Provide the (x, y) coordinate of the cell's center where the given text is located.  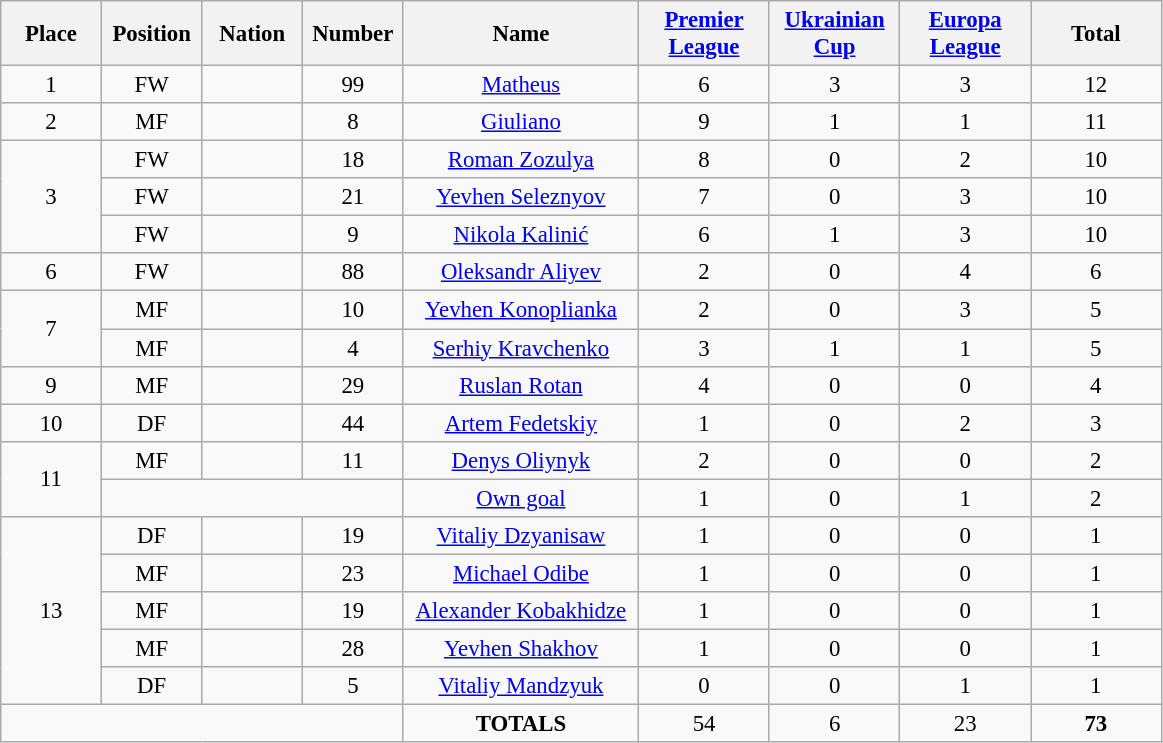
Place (52, 34)
Position (152, 34)
Matheus (521, 85)
Yevhen Konoplianka (521, 310)
Denys Oliynyk (521, 460)
28 (354, 648)
Name (521, 34)
18 (354, 160)
88 (354, 273)
Europa League (966, 34)
29 (354, 385)
Vitaliy Dzyanisaw (521, 536)
Total (1096, 34)
21 (354, 197)
Oleksandr Aliyev (521, 273)
73 (1096, 724)
Vitaliy Mandzyuk (521, 686)
TOTALS (521, 724)
Ukrainian Cup (834, 34)
44 (354, 423)
Michael Odibe (521, 573)
Ruslan Rotan (521, 385)
Serhiy Kravchenko (521, 348)
12 (1096, 85)
Artem Fedetskiy (521, 423)
54 (704, 724)
Nikola Kalinić (521, 235)
Number (354, 34)
Premier League (704, 34)
Alexander Kobakhidze (521, 611)
Own goal (521, 498)
Giuliano (521, 122)
99 (354, 85)
Nation (252, 34)
Roman Zozulya (521, 160)
Yevhen Shakhov (521, 648)
13 (52, 611)
Yevhen Seleznyov (521, 197)
